Output the (X, Y) coordinate of the center of the cell containing the given text.  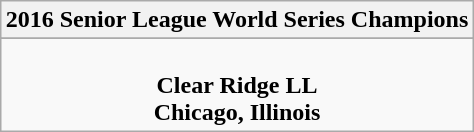
Clear Ridge LL Chicago, Illinois (237, 85)
2016 Senior League World Series Champions (237, 20)
